Return the (x, y) coordinate for the center point of the cell that contains the specified text.  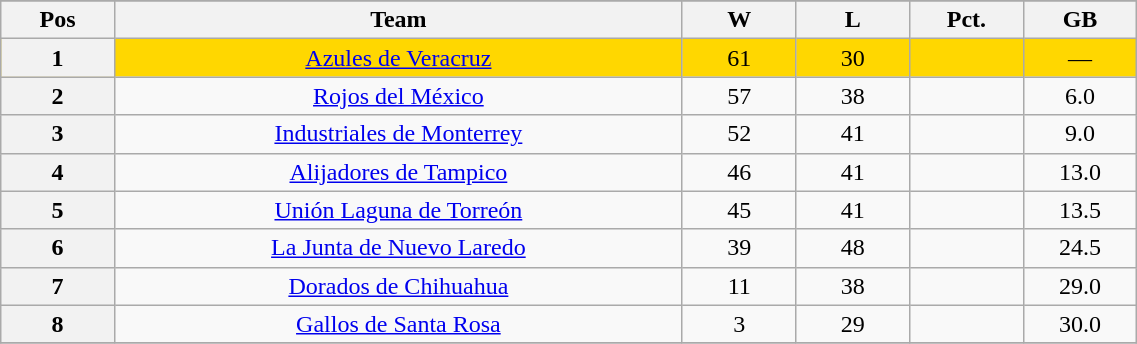
7 (58, 286)
GB (1080, 20)
52 (739, 134)
5 (58, 210)
61 (739, 58)
13.0 (1080, 172)
— (1080, 58)
2 (58, 96)
W (739, 20)
30 (853, 58)
La Junta de Nuevo Laredo (398, 248)
45 (739, 210)
39 (739, 248)
9.0 (1080, 134)
11 (739, 286)
L (853, 20)
46 (739, 172)
Rojos del México (398, 96)
Team (398, 20)
57 (739, 96)
6 (58, 248)
Alijadores de Tampico (398, 172)
Gallos de Santa Rosa (398, 324)
24.5 (1080, 248)
29 (853, 324)
Dorados de Chihuahua (398, 286)
Industriales de Monterrey (398, 134)
30.0 (1080, 324)
13.5 (1080, 210)
4 (58, 172)
29.0 (1080, 286)
Unión Laguna de Torreón (398, 210)
1 (58, 58)
Pos (58, 20)
48 (853, 248)
Pct. (967, 20)
8 (58, 324)
6.0 (1080, 96)
Azules de Veracruz (398, 58)
